Detect which cell encompasses the target text, then output its (X, Y) center coordinate. 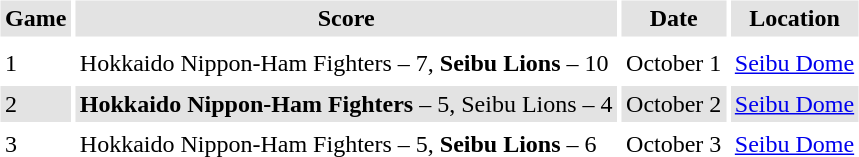
2 (35, 104)
Score (346, 18)
October 1 (674, 64)
Location (794, 18)
Game (35, 18)
October 2 (674, 104)
1 (35, 64)
Hokkaido Nippon-Ham Fighters – 5, Seibu Lions – 4 (346, 104)
Date (674, 18)
Hokkaido Nippon-Ham Fighters – 7, Seibu Lions – 10 (346, 64)
